Find where the given text appears and provide that cell's center as [x, y] coordinate. 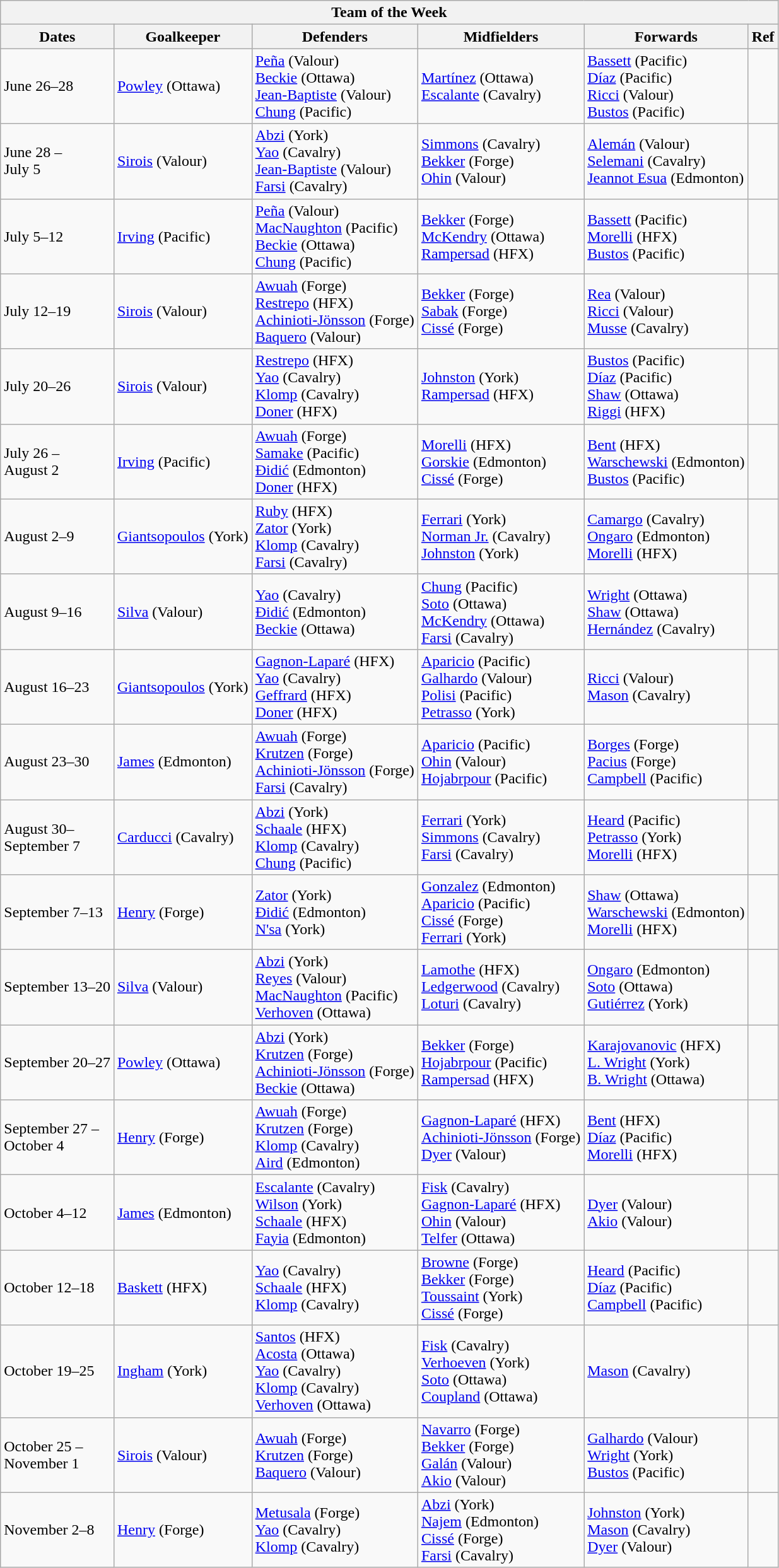
Dates [57, 37]
Browne (Forge) Bekker (Forge) Toussaint (York) Cissé (Forge) [501, 1288]
Martínez (Ottawa) Escalante (Cavalry) [501, 86]
Ruby (HFX) Zator (York) Klomp (Cavalry) Farsi (Cavalry) [334, 536]
Bekker (Forge) Sabak (Forge) Cissé (Forge) [501, 312]
September 27 –October 4 [57, 1138]
Camargo (Cavalry) Ongaro (Edmonton) Morelli (HFX) [666, 536]
August 23–30 [57, 762]
Mason (Cavalry) [666, 1371]
Johnston (York) Rampersad (HFX) [501, 386]
October 19–25 [57, 1371]
Gonzalez (Edmonton) Aparicio (Pacific) Cissé (Forge) Ferrari (York) [501, 912]
Bent (HFX) Warschewski (Edmonton) Bustos (Pacific) [666, 462]
Abzi (York) Najem (Edmonton) Cissé (Forge) Farsi (Cavalry) [501, 1530]
Restrepo (HFX) Yao (Cavalry) Klomp (Cavalry) Doner (HFX) [334, 386]
Borges (Forge) Pacius (Forge) Campbell (Pacific) [666, 762]
Fisk (Cavalry) Gagnon-Laparé (HFX) Ohin (Valour) Telfer (Ottawa) [501, 1212]
October 4–12 [57, 1212]
Heard (Pacific) Petrasso (York) Morelli (HFX) [666, 838]
Karajovanovic (HFX) L. Wright (York) B. Wright (Ottawa) [666, 1062]
July 12–19 [57, 312]
August 16–23 [57, 686]
Morelli (HFX) Gorskie (Edmonton) Cissé (Forge) [501, 462]
Aparicio (Pacific) Galhardo (Valour) Polisi (Pacific) Petrasso (York) [501, 686]
July 20–26 [57, 386]
Zator (York) Đidić (Edmonton) N'sa (York) [334, 912]
Baskett (HFX) [183, 1288]
Awuah (Forge) Restrepo (HFX) Achinioti-Jönsson (Forge) Baquero (Valour) [334, 312]
Ferrari (York) Simmons (Cavalry) Farsi (Cavalry) [501, 838]
Abzi (York) Krutzen (Forge) Achinioti-Jönsson (Forge) Beckie (Ottawa) [334, 1062]
Lamothe (HFX) Ledgerwood (Cavalry) Loturi (Cavalry) [501, 988]
Ricci (Valour) Mason (Cavalry) [666, 686]
September 13–20 [57, 988]
Abzi (York) Schaale (HFX) Klomp (Cavalry) Chung (Pacific) [334, 838]
Galhardo (Valour) Wright (York) Bustos (Pacific) [666, 1454]
Simmons (Cavalry) Bekker (Forge) Ohin (Valour) [501, 161]
Metusala (Forge) Yao (Cavalry) Klomp (Cavalry) [334, 1530]
Awuah (Forge) Krutzen (Forge) Achinioti-Jönsson (Forge) Farsi (Cavalry) [334, 762]
Dyer (Valour) Akio (Valour) [666, 1212]
Escalante (Cavalry) Wilson (York) Schaale (HFX) Fayia (Edmonton) [334, 1212]
Shaw (Ottawa) Warschewski (Edmonton) Morelli (HFX) [666, 912]
Abzi (York) Reyes (Valour) MacNaughton (Pacific) Verhoven (Ottawa) [334, 988]
Carducci (Cavalry) [183, 838]
August 9–16 [57, 612]
Santos (HFX) Acosta (Ottawa) Yao (Cavalry) Klomp (Cavalry) Verhoven (Ottawa) [334, 1371]
Rea (Valour) Ricci (Valour) Musse (Cavalry) [666, 312]
Forwards [666, 37]
Bekker (Forge) Hojabrpour (Pacific) Rampersad (HFX) [501, 1062]
September 20–27 [57, 1062]
November 2–8 [57, 1530]
Ingham (York) [183, 1371]
Awuah (Forge) Krutzen (Forge) Baquero (Valour) [334, 1454]
Goalkeeper [183, 37]
August 30–September 7 [57, 838]
Ongaro (Edmonton) Soto (Ottawa) Gutiérrez (York) [666, 988]
Bassett (Pacific) Morelli (HFX) Bustos (Pacific) [666, 236]
Peña (Valour) MacNaughton (Pacific) Beckie (Ottawa) Chung (Pacific) [334, 236]
Chung (Pacific) Soto (Ottawa) McKendry (Ottawa) Farsi (Cavalry) [501, 612]
Bent (HFX) Díaz (Pacific) Morelli (HFX) [666, 1138]
Awuah (Forge) Samake (Pacific) Đidić (Edmonton) Doner (HFX) [334, 462]
Bassett (Pacific) Díaz (Pacific) Ricci (Valour) Bustos (Pacific) [666, 86]
Abzi (York) Yao (Cavalry) Jean-Baptiste (Valour) Farsi (Cavalry) [334, 161]
June 26–28 [57, 86]
September 7–13 [57, 912]
Defenders [334, 37]
Aparicio (Pacific) Ohin (Valour) Hojabrpour (Pacific) [501, 762]
July 26 –August 2 [57, 462]
October 25 – November 1 [57, 1454]
Alemán (Valour) Selemani (Cavalry) Jeannot Esua (Edmonton) [666, 161]
October 12–18 [57, 1288]
Navarro (Forge) Bekker (Forge) Galán (Valour) Akio (Valour) [501, 1454]
Gagnon-Laparé (HFX) Achinioti-Jönsson (Forge) Dyer (Valour) [501, 1138]
Bustos (Pacific) Díaz (Pacific) Shaw (Ottawa) Riggi (HFX) [666, 386]
Ref [763, 37]
Midfielders [501, 37]
Awuah (Forge) Krutzen (Forge) Klomp (Cavalry) Aird (Edmonton) [334, 1138]
Fisk (Cavalry) Verhoeven (York) Soto (Ottawa) Coupland (Ottawa) [501, 1371]
Wright (Ottawa) Shaw (Ottawa) Hernández (Cavalry) [666, 612]
Johnston (York) Mason (Cavalry) Dyer (Valour) [666, 1530]
Team of the Week [389, 13]
Bekker (Forge) McKendry (Ottawa) Rampersad (HFX) [501, 236]
June 28 –July 5 [57, 161]
Yao (Cavalry) Đidić (Edmonton) Beckie (Ottawa) [334, 612]
July 5–12 [57, 236]
Gagnon-Laparé (HFX) Yao (Cavalry) Geffrard (HFX) Doner (HFX) [334, 686]
Heard (Pacific) Díaz (Pacific) Campbell (Pacific) [666, 1288]
August 2–9 [57, 536]
Ferrari (York) Norman Jr. (Cavalry) Johnston (York) [501, 536]
Yao (Cavalry) Schaale (HFX) Klomp (Cavalry) [334, 1288]
Peña (Valour) Beckie (Ottawa) Jean-Baptiste (Valour) Chung (Pacific) [334, 86]
